Pinpoint the cell where the given text exists, returning its (X, Y) midpoint coordinate. 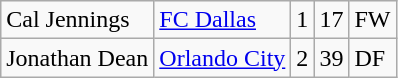
Cal Jennings (78, 20)
FC Dallas (222, 20)
17 (332, 20)
39 (332, 58)
1 (302, 20)
Jonathan Dean (78, 58)
DF (372, 58)
2 (302, 58)
Orlando City (222, 58)
FW (372, 20)
